Detect which cell encompasses the target text, then output its [x, y] center coordinate. 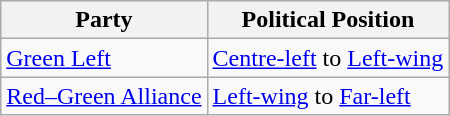
Red–Green Alliance [104, 96]
Green Left [104, 58]
Left-wing to Far-left [328, 96]
Political Position [328, 20]
Centre-left to Left-wing [328, 58]
Party [104, 20]
